Locate the cell with the specified text and output its [x, y] center coordinate. 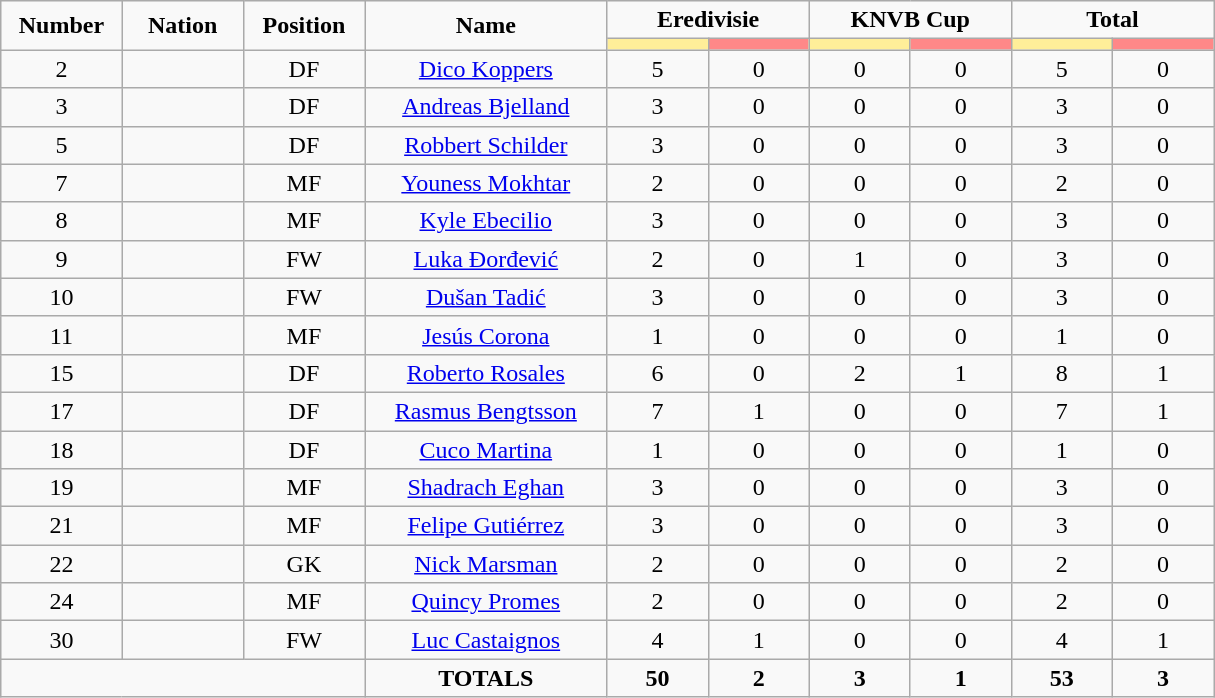
9 [62, 259]
6 [658, 373]
GK [304, 564]
Dico Koppers [486, 69]
Nick Marsman [486, 564]
KNVB Cup [910, 20]
Rasmus Bengtsson [486, 411]
53 [1062, 678]
Eredivisie [708, 20]
Roberto Rosales [486, 373]
TOTALS [486, 678]
50 [658, 678]
Total [1112, 20]
24 [62, 602]
Shadrach Eghan [486, 488]
Andreas Bjelland [486, 107]
Dušan Tadić [486, 297]
15 [62, 373]
Felipe Gutiérrez [486, 526]
18 [62, 449]
Quincy Promes [486, 602]
Jesús Corona [486, 335]
Kyle Ebecilio [486, 221]
22 [62, 564]
17 [62, 411]
Number [62, 26]
Robbert Schilder [486, 145]
Luc Castaignos [486, 640]
30 [62, 640]
Name [486, 26]
21 [62, 526]
19 [62, 488]
Youness Mokhtar [486, 183]
Position [304, 26]
11 [62, 335]
Nation [182, 26]
Luka Đorđević [486, 259]
Cuco Martina [486, 449]
10 [62, 297]
